Pinpoint the cell where the given text exists, returning its [X, Y] midpoint coordinate. 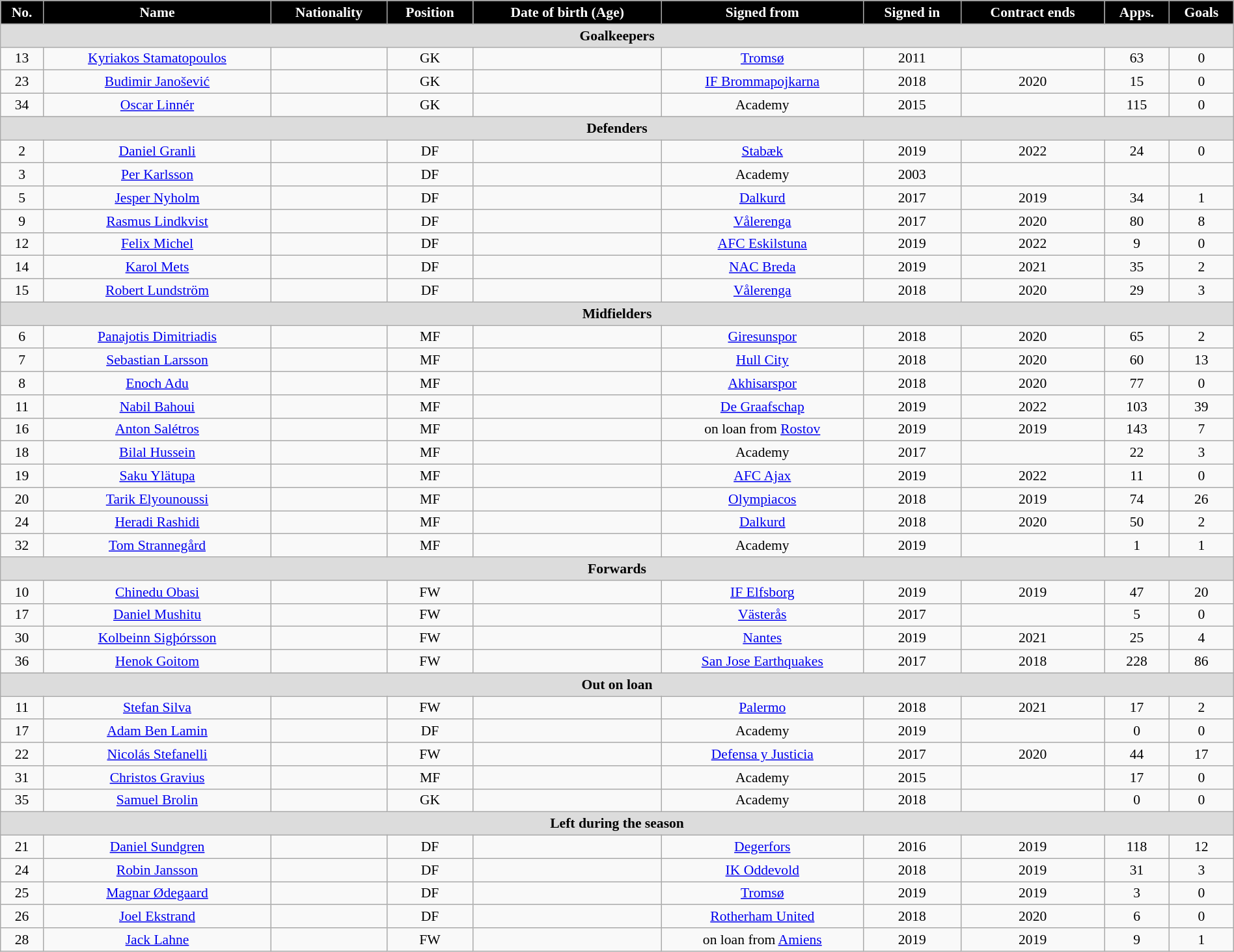
Hull City [763, 360]
2016 [912, 847]
Date of birth (Age) [568, 12]
AFC Eskilstuna [763, 244]
Robert Lundström [158, 291]
74 [1137, 499]
2003 [912, 175]
on loan from Amiens [763, 940]
Rasmus Lindkvist [158, 221]
Apps. [1137, 12]
Akhisarspor [763, 383]
Samuel Brolin [158, 800]
Sebastian Larsson [158, 360]
Tarik Elyounoussi [158, 499]
Adam Ben Lamin [158, 731]
Magnar Ødegaard [158, 893]
39 [1201, 407]
Jesper Nyholm [158, 198]
Oscar Linnér [158, 105]
Midfielders [617, 314]
23 [22, 82]
21 [22, 847]
19 [22, 476]
AFC Ajax [763, 476]
De Graafschap [763, 407]
4 [1201, 638]
77 [1137, 383]
Heradi Rashidi [158, 523]
on loan from Rostov [763, 429]
Joel Ekstrand [158, 917]
Nabil Bahoui [158, 407]
Robin Jansson [158, 870]
118 [1137, 847]
Forwards [617, 569]
Stabæk [763, 152]
Daniel Granli [158, 152]
Degerfors [763, 847]
10 [22, 592]
San Jose Earthquakes [763, 662]
2011 [912, 59]
63 [1137, 59]
Budimir Janošević [158, 82]
Left during the season [617, 824]
No. [22, 12]
47 [1137, 592]
16 [22, 429]
Bilal Hussein [158, 453]
Henok Goitom [158, 662]
Goals [1201, 12]
Olympiacos [763, 499]
Nicolás Stefanelli [158, 754]
143 [1137, 429]
Daniel Sundgren [158, 847]
18 [22, 453]
Panajotis Dimitriadis [158, 337]
Enoch Adu [158, 383]
Position [430, 12]
Defensa y Justicia [763, 754]
Saku Ylätupa [158, 476]
80 [1137, 221]
Contract ends [1033, 12]
Out on loan [617, 685]
50 [1137, 523]
Stefan Silva [158, 708]
Karol Mets [158, 267]
103 [1137, 407]
Nationality [329, 12]
Name [158, 12]
Christos Gravius [158, 778]
228 [1137, 662]
Kolbeinn Sigþórsson [158, 638]
Signed in [912, 12]
Per Karlsson [158, 175]
Tom Strannegård [158, 546]
Västerås [763, 615]
Palermo [763, 708]
Anton Salétros [158, 429]
Kyriakos Stamatopoulos [158, 59]
65 [1137, 337]
IF Brommapojkarna [763, 82]
28 [22, 940]
36 [22, 662]
29 [1137, 291]
Rotherham United [763, 917]
Goalkeepers [617, 36]
14 [22, 267]
Defenders [617, 128]
32 [22, 546]
NAC Breda [763, 267]
Jack Lahne [158, 940]
86 [1201, 662]
44 [1137, 754]
Nantes [763, 638]
Chinedu Obasi [158, 592]
IF Elfsborg [763, 592]
30 [22, 638]
Felix Michel [158, 244]
Daniel Mushitu [158, 615]
IK Oddevold [763, 870]
Giresunspor [763, 337]
115 [1137, 105]
60 [1137, 360]
Signed from [763, 12]
